Determine the (X, Y) coordinate at the center of the cell enclosing the given text.  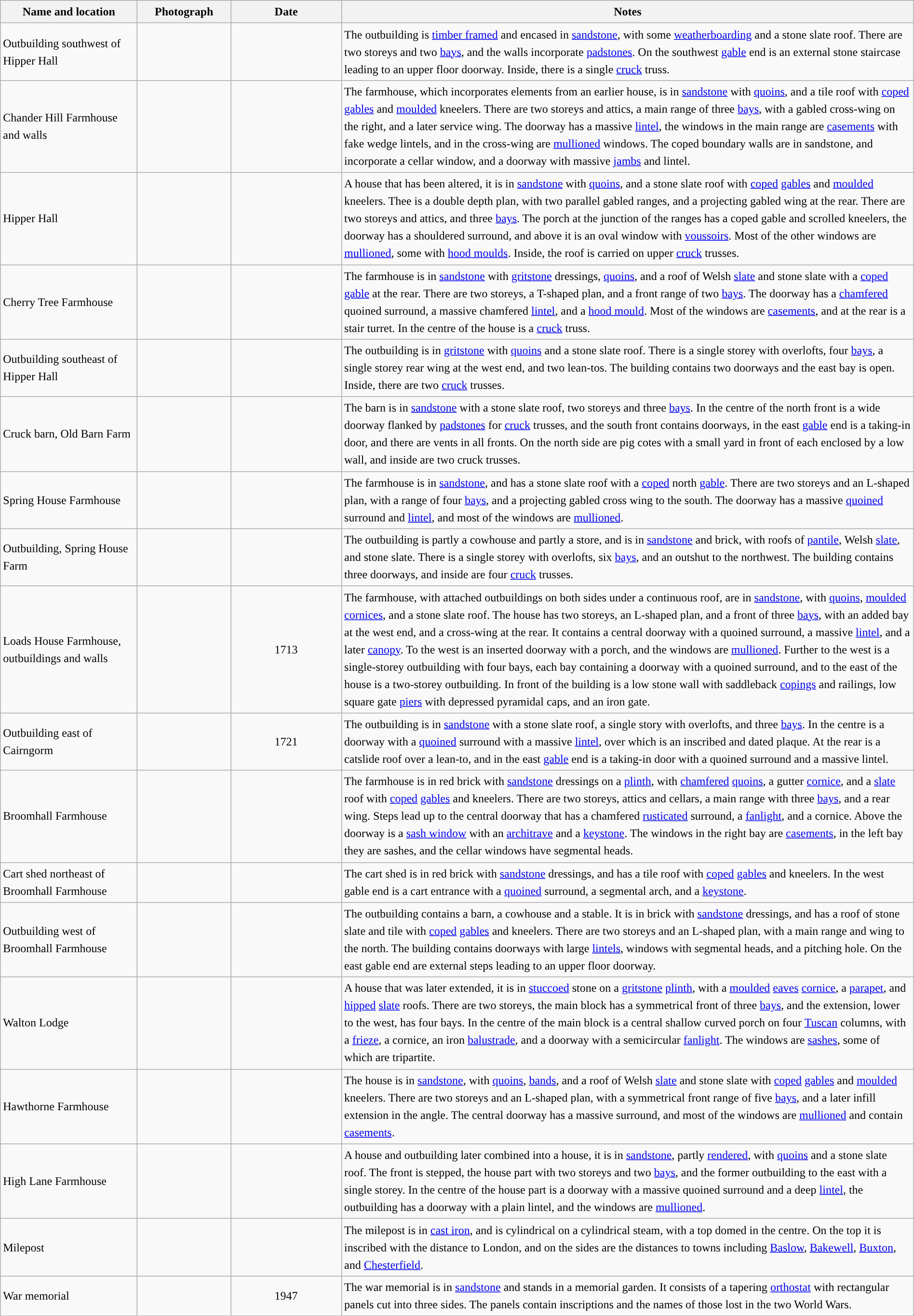
Hipper Hall (69, 219)
Cherry Tree Farmhouse (69, 302)
Cruck barn, Old Barn Farm (69, 434)
1721 (286, 741)
Broomhall Farmhouse (69, 816)
1713 (286, 650)
Milepost (69, 1247)
Loads House Farmhouse, outbuildings and walls (69, 650)
Outbuilding east of Cairngorm (69, 741)
1947 (286, 1296)
High Lane Farmhouse (69, 1182)
Notes (628, 12)
Name and location (69, 12)
Date (286, 12)
Outbuilding southwest of Hipper Hall (69, 52)
Photograph (184, 12)
Outbuilding southeast of Hipper Hall (69, 368)
Cart shed northeast of Broomhall Farmhouse (69, 883)
Hawthorne Farmhouse (69, 1106)
Spring House Farmhouse (69, 500)
Outbuilding, Spring House Farm (69, 557)
Walton Lodge (69, 1024)
Chander Hill Farmhouse and walls (69, 126)
Outbuilding west of Broomhall Farmhouse (69, 940)
War memorial (69, 1296)
